Search for the cell housing the specified text and yield its (x, y) center coordinate. 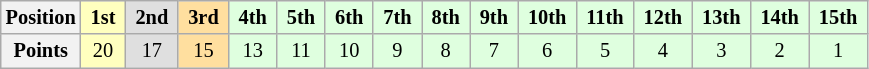
15 (203, 51)
10 (349, 51)
12th (663, 17)
5 (604, 51)
7 (494, 51)
1 (838, 51)
6th (349, 17)
4 (663, 51)
9 (397, 51)
6 (547, 51)
7th (397, 17)
2nd (152, 17)
14th (779, 17)
2 (779, 51)
1st (104, 17)
13 (253, 51)
13th (721, 17)
3 (721, 51)
11 (301, 51)
17 (152, 51)
11th (604, 17)
4th (253, 17)
5th (301, 17)
Points (41, 51)
Position (41, 17)
8 (446, 51)
9th (494, 17)
3rd (203, 17)
15th (838, 17)
8th (446, 17)
20 (104, 51)
10th (547, 17)
